Find where the given text appears and provide that cell's center as (x, y) coordinate. 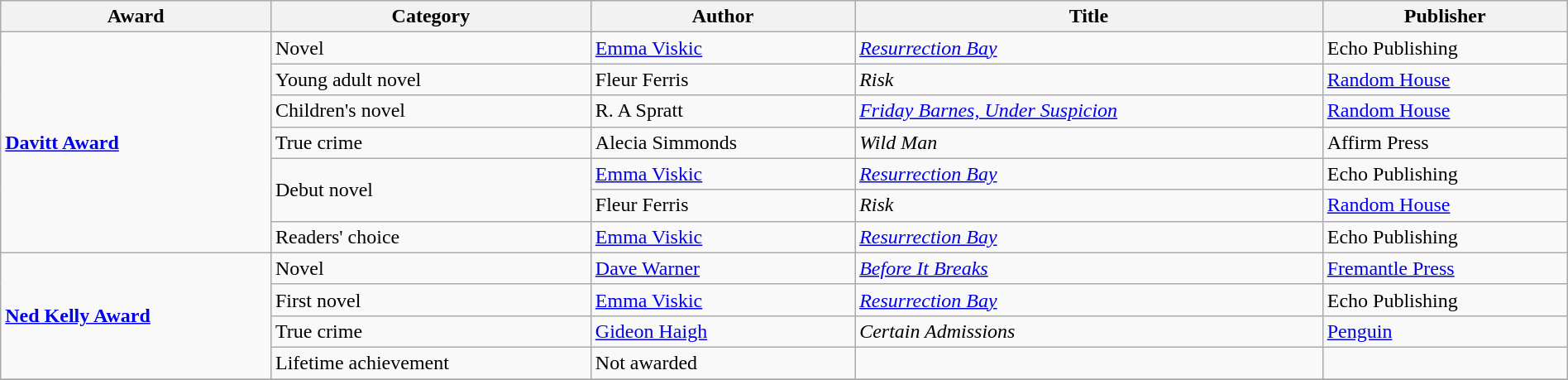
First novel (430, 300)
Davitt Award (136, 142)
Publisher (1445, 17)
Fremantle Press (1445, 268)
Certain Admissions (1089, 331)
Young adult novel (430, 79)
Ned Kelly Award (136, 315)
Title (1089, 17)
Award (136, 17)
Dave Warner (723, 268)
Gideon Haigh (723, 331)
Affirm Press (1445, 142)
Not awarded (723, 363)
Readers' choice (430, 237)
Author (723, 17)
R. A Spratt (723, 111)
Wild Man (1089, 142)
Penguin (1445, 331)
Before It Breaks (1089, 268)
Lifetime achievement (430, 363)
Alecia Simmonds (723, 142)
Debut novel (430, 190)
Category (430, 17)
Children's novel (430, 111)
Friday Barnes, Under Suspicion (1089, 111)
